Capture the cell that displays the provided text and extract its [X, Y] central coordinate. 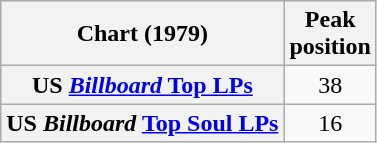
US Billboard Top Soul LPs [142, 123]
38 [330, 85]
US Billboard Top LPs [142, 85]
16 [330, 123]
Chart (1979) [142, 34]
Peakposition [330, 34]
